Extract the (x, y) coordinate from the center of the cell holding the provided text.  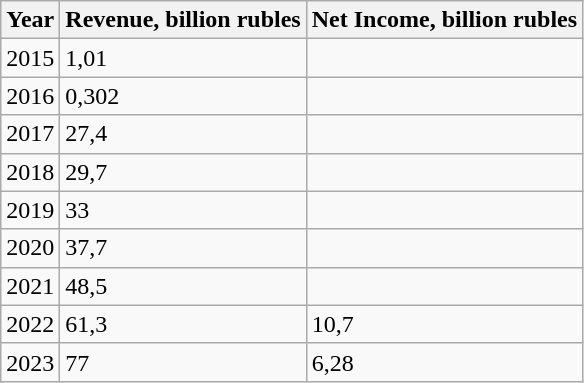
1,01 (183, 58)
Net Income, billion rubles (444, 20)
2017 (30, 134)
Year (30, 20)
2019 (30, 210)
77 (183, 362)
37,7 (183, 248)
0,302 (183, 96)
10,7 (444, 324)
29,7 (183, 172)
2020 (30, 248)
27,4 (183, 134)
2016 (30, 96)
33 (183, 210)
2018 (30, 172)
2023 (30, 362)
6,28 (444, 362)
2022 (30, 324)
Revenue, billion rubles (183, 20)
48,5 (183, 286)
2015 (30, 58)
61,3 (183, 324)
2021 (30, 286)
